Determine the (X, Y) coordinate at the center of the cell enclosing the given text.  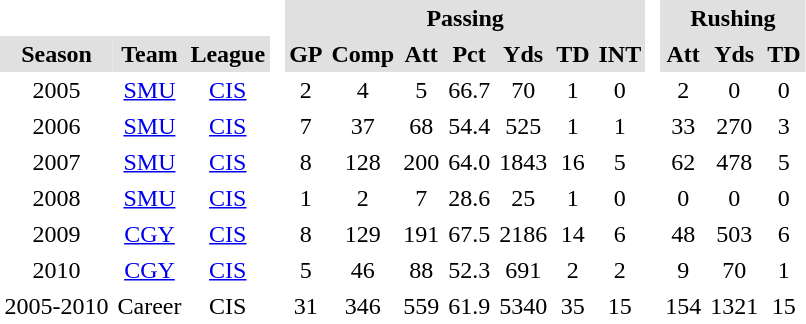
61.9 (470, 306)
46 (363, 270)
691 (524, 270)
Passing (466, 18)
GP (306, 54)
Comp (363, 54)
Season (56, 54)
191 (422, 234)
525 (524, 126)
66.7 (470, 90)
9 (684, 270)
270 (734, 126)
54.4 (470, 126)
Pct (470, 54)
2005 (56, 90)
31 (306, 306)
2007 (56, 162)
128 (363, 162)
2006 (56, 126)
16 (573, 162)
154 (684, 306)
2010 (56, 270)
2005-2010 (56, 306)
3 (784, 126)
Team (150, 54)
1321 (734, 306)
33 (684, 126)
503 (734, 234)
League (228, 54)
14 (573, 234)
37 (363, 126)
346 (363, 306)
559 (422, 306)
INT (620, 54)
478 (734, 162)
67.5 (470, 234)
48 (684, 234)
2009 (56, 234)
4 (363, 90)
35 (573, 306)
129 (363, 234)
5340 (524, 306)
200 (422, 162)
52.3 (470, 270)
62 (684, 162)
2186 (524, 234)
1843 (524, 162)
64.0 (470, 162)
88 (422, 270)
Rushing (733, 18)
68 (422, 126)
Career (150, 306)
2008 (56, 198)
25 (524, 198)
28.6 (470, 198)
